Output the (X, Y) coordinate of the center of the cell containing the given text.  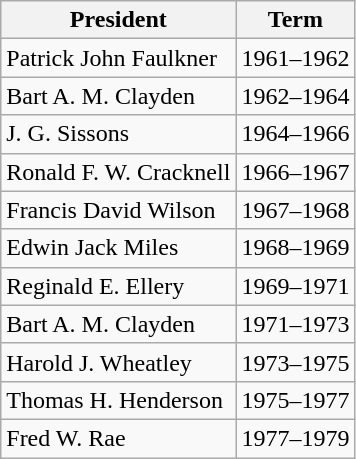
1975–1977 (296, 400)
1962–1964 (296, 96)
1967–1968 (296, 210)
Ronald F. W. Cracknell (118, 172)
1968–1969 (296, 248)
Edwin Jack Miles (118, 248)
1961–1962 (296, 58)
1966–1967 (296, 172)
President (118, 20)
Patrick John Faulkner (118, 58)
J. G. Sissons (118, 134)
1973–1975 (296, 362)
1964–1966 (296, 134)
1977–1979 (296, 438)
Fred W. Rae (118, 438)
Term (296, 20)
Reginald E. Ellery (118, 286)
1971–1973 (296, 324)
Harold J. Wheatley (118, 362)
Thomas H. Henderson (118, 400)
1969–1971 (296, 286)
Francis David Wilson (118, 210)
